Output the [X, Y] coordinate of the center of the cell containing the given text.  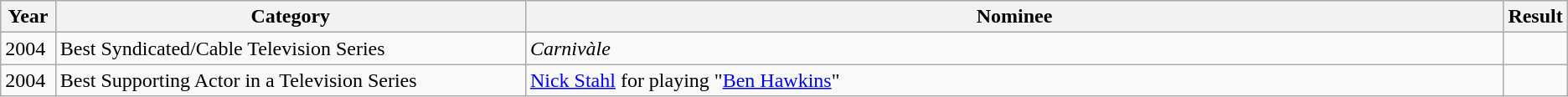
Result [1535, 17]
Carnivàle [1014, 48]
Year [28, 17]
Best Supporting Actor in a Television Series [290, 80]
Category [290, 17]
Nick Stahl for playing "Ben Hawkins" [1014, 80]
Best Syndicated/Cable Television Series [290, 48]
Nominee [1014, 17]
